Return [x, y] of the center of cell containing provided text 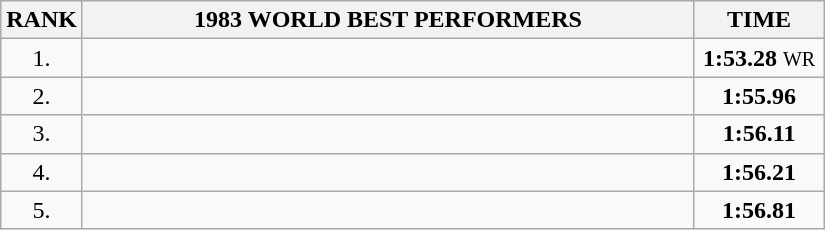
5. [42, 210]
3. [42, 134]
1:53.28 WR [760, 58]
1. [42, 58]
1:56.81 [760, 210]
1:56.21 [760, 172]
1:55.96 [760, 96]
4. [42, 172]
2. [42, 96]
TIME [760, 20]
1:56.11 [760, 134]
1983 WORLD BEST PERFORMERS [388, 20]
RANK [42, 20]
